For the text-containing cell, return its midpoint in [x, y] coordinate format. 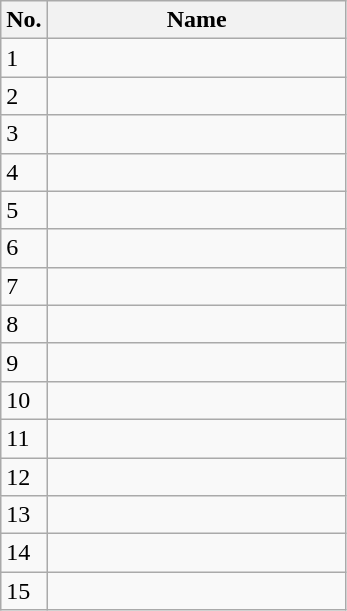
7 [24, 286]
4 [24, 172]
9 [24, 362]
13 [24, 515]
5 [24, 210]
No. [24, 20]
12 [24, 477]
6 [24, 248]
2 [24, 96]
Name [196, 20]
15 [24, 591]
14 [24, 553]
10 [24, 400]
11 [24, 438]
1 [24, 58]
3 [24, 134]
8 [24, 324]
